From the cell containing the given text, extract its center point as (x, y) coordinate. 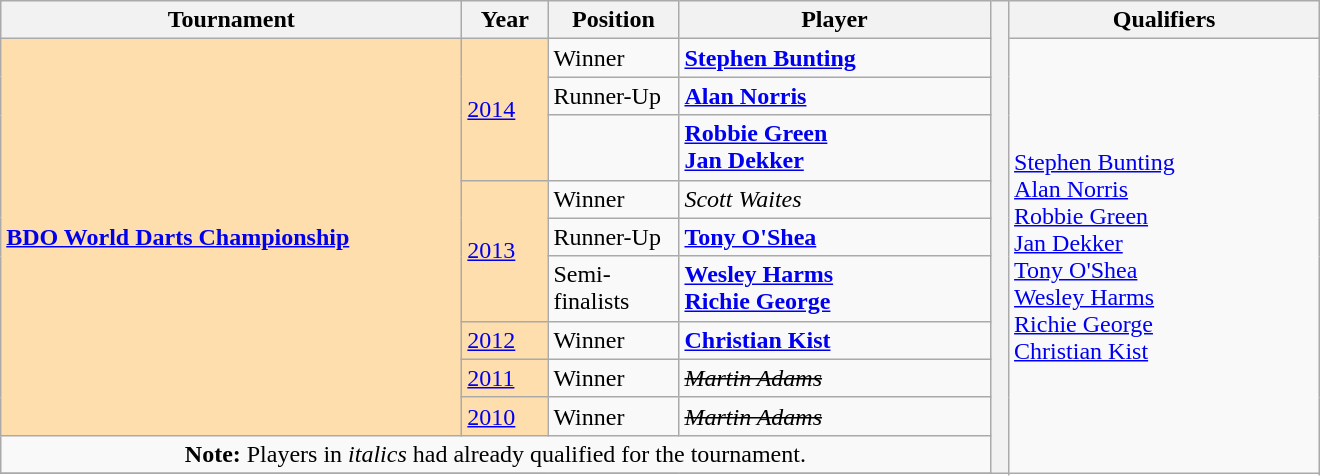
Note: Players in italics had already qualified for the tournament. (496, 454)
Scott Waites (834, 199)
Player (834, 20)
Wesley Harms Richie George (834, 288)
Stephen Bunting (834, 58)
Christian Kist (834, 340)
2014 (505, 110)
Alan Norris (834, 96)
2011 (505, 378)
2012 (505, 340)
Robbie Green Jan Dekker (834, 148)
Semi-finalists (614, 288)
BDO World Darts Championship (232, 238)
2010 (505, 416)
2013 (505, 250)
Year (505, 20)
Tournament (232, 20)
Stephen Bunting Alan Norris Robbie Green Jan Dekker Tony O'Shea Wesley Harms Richie George Christian Kist (1164, 256)
Tony O'Shea (834, 237)
Position (614, 20)
Qualifiers (1164, 20)
